Scan for the cell matching the given text and deliver its [X, Y] coordinate at center. 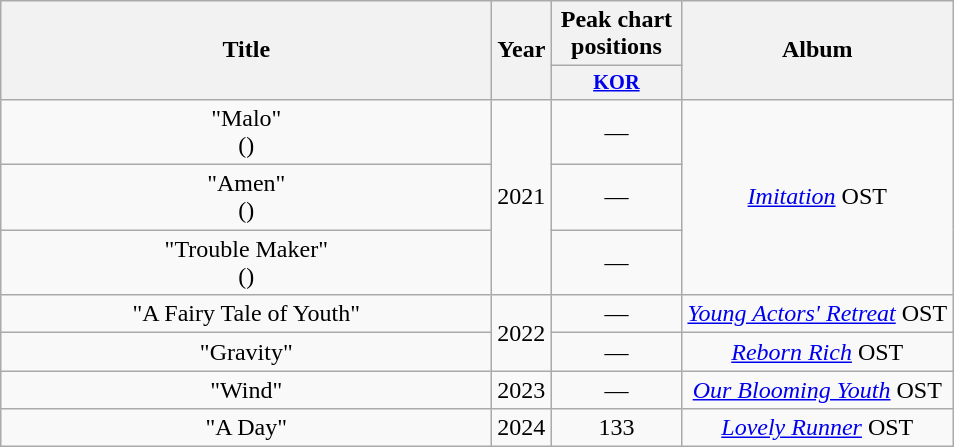
Our Blooming Youth OST [818, 390]
KOR [616, 83]
Title [246, 50]
"Gravity" [246, 352]
2022 [522, 333]
2023 [522, 390]
2021 [522, 196]
"A Fairy Tale of Youth" [246, 314]
133 [616, 428]
Imitation OST [818, 196]
Young Actors' Retreat OST [818, 314]
"Amen" () [246, 198]
Peak chart positions [616, 34]
Lovely Runner OST [818, 428]
Album [818, 50]
"Trouble Maker" () [246, 262]
"Wind" [246, 390]
Year [522, 50]
"A Day" [246, 428]
Reborn Rich OST [818, 352]
"Malo" () [246, 132]
2024 [522, 428]
